For the text-containing cell, return its midpoint in [X, Y] coordinate format. 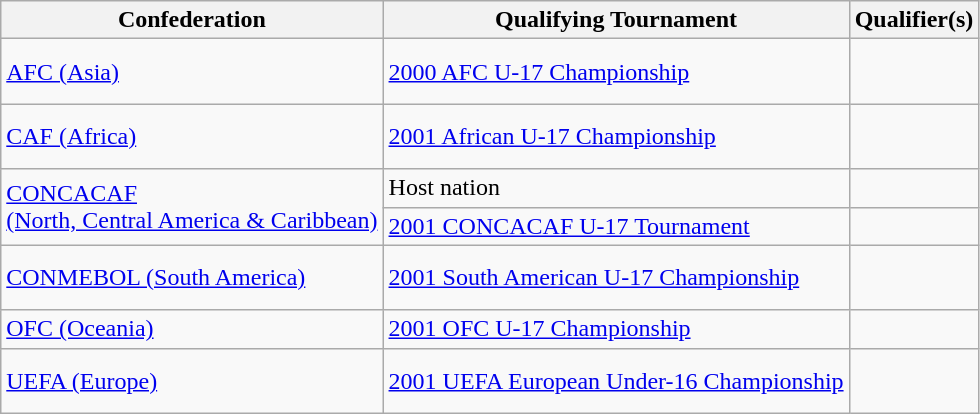
2000 AFC U-17 Championship [616, 72]
AFC (Asia) [192, 72]
CONCACAF(North, Central America & Caribbean) [192, 207]
OFC (Oceania) [192, 329]
2001 African U-17 Championship [616, 136]
Qualifier(s) [914, 20]
2001 CONCACAF U-17 Tournament [616, 226]
CONMEBOL (South America) [192, 278]
2001 OFC U-17 Championship [616, 329]
2001 South American U-17 Championship [616, 278]
Confederation [192, 20]
UEFA (Europe) [192, 380]
CAF (Africa) [192, 136]
Qualifying Tournament [616, 20]
Host nation [616, 188]
2001 UEFA European Under-16 Championship [616, 380]
